From the cell containing the given text, extract its center point as (X, Y) coordinate. 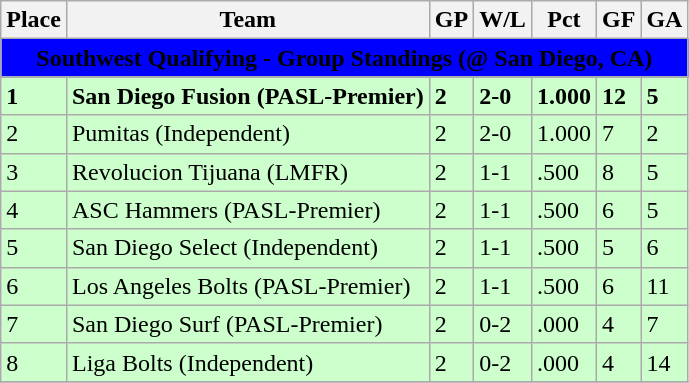
San Diego Surf (PASL-Premier) (248, 324)
1 (34, 96)
San Diego Select (Independent) (248, 248)
San Diego Fusion (PASL-Premier) (248, 96)
Revolucion Tijuana (LMFR) (248, 172)
Place (34, 20)
Liga Bolts (Independent) (248, 362)
Pumitas (Independent) (248, 134)
Southwest Qualifying - Group Standings (@ San Diego, CA) (344, 58)
ASC Hammers (PASL-Premier) (248, 210)
Los Angeles Bolts (PASL-Premier) (248, 286)
GF (618, 20)
GP (451, 20)
GA (664, 20)
W/L (503, 20)
14 (664, 362)
3 (34, 172)
12 (618, 96)
11 (664, 286)
Pct (564, 20)
Team (248, 20)
